Extract the (x, y) coordinate from the center of the cell holding the provided text.  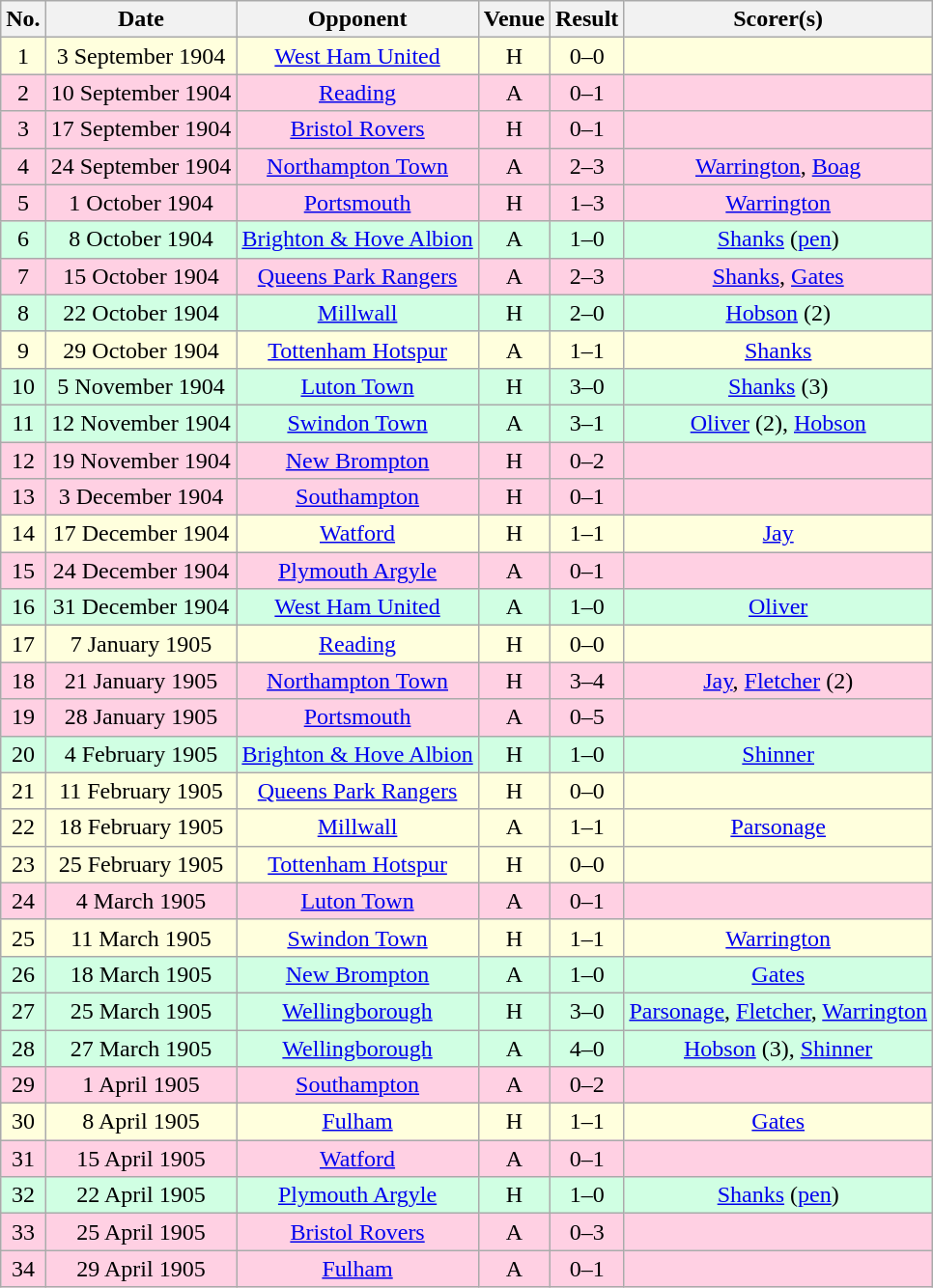
11 March 1905 (141, 938)
15 (23, 571)
17 September 1904 (141, 129)
9 (23, 350)
19 November 1904 (141, 461)
13 (23, 497)
25 April 1905 (141, 1232)
5 November 1904 (141, 386)
17 (23, 644)
25 March 1905 (141, 1011)
14 (23, 534)
Result (586, 19)
3 December 1904 (141, 497)
Warrington, Boag (778, 166)
20 (23, 754)
5 (23, 203)
8 October 1904 (141, 239)
10 (23, 386)
27 (23, 1011)
18 February 1905 (141, 827)
0–3 (586, 1232)
24 (23, 901)
3 (23, 129)
Shanks (778, 350)
3–4 (586, 681)
8 April 1905 (141, 1122)
Opponent (357, 19)
32 (23, 1195)
21 (23, 791)
10 September 1904 (141, 93)
Shinner (778, 754)
Parsonage, Fletcher, Warrington (778, 1011)
Oliver (778, 607)
12 November 1904 (141, 423)
28 (23, 1048)
21 January 1905 (141, 681)
23 (23, 864)
No. (23, 19)
4–0 (586, 1048)
4 February 1905 (141, 754)
33 (23, 1232)
19 (23, 717)
27 March 1905 (141, 1048)
24 September 1904 (141, 166)
Scorer(s) (778, 19)
3–1 (586, 423)
29 (23, 1085)
22 April 1905 (141, 1195)
24 December 1904 (141, 571)
31 December 1904 (141, 607)
6 (23, 239)
7 January 1905 (141, 644)
7 (23, 276)
Date (141, 19)
Shanks, Gates (778, 276)
34 (23, 1269)
1 (23, 56)
1 October 1904 (141, 203)
Jay, Fletcher (2) (778, 681)
0–5 (586, 717)
15 October 1904 (141, 276)
26 (23, 974)
4 (23, 166)
Hobson (3), Shinner (778, 1048)
22 October 1904 (141, 313)
Parsonage (778, 827)
25 February 1905 (141, 864)
Shanks (3) (778, 386)
11 February 1905 (141, 791)
18 (23, 681)
12 (23, 461)
29 April 1905 (141, 1269)
2–0 (586, 313)
16 (23, 607)
30 (23, 1122)
1 April 1905 (141, 1085)
25 (23, 938)
Oliver (2), Hobson (778, 423)
2 (23, 93)
28 January 1905 (141, 717)
Hobson (2) (778, 313)
15 April 1905 (141, 1159)
3 September 1904 (141, 56)
22 (23, 827)
Venue (514, 19)
18 March 1905 (141, 974)
11 (23, 423)
29 October 1904 (141, 350)
4 March 1905 (141, 901)
1–3 (586, 203)
Jay (778, 534)
8 (23, 313)
31 (23, 1159)
17 December 1904 (141, 534)
